Identify which cell holds the provided text, then report its [x, y] central coordinate. 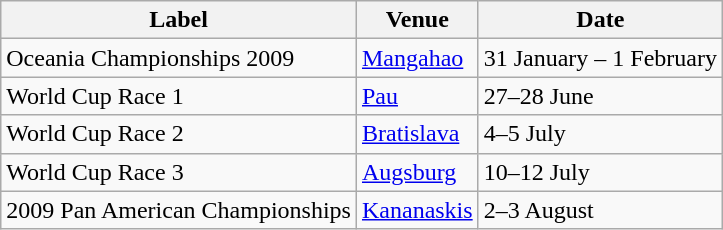
Oceania Championships 2009 [179, 58]
2–3 August [600, 210]
World Cup Race 1 [179, 96]
World Cup Race 2 [179, 134]
Venue [417, 20]
2009 Pan American Championships [179, 210]
27–28 June [600, 96]
Date [600, 20]
Label [179, 20]
Bratislava [417, 134]
10–12 July [600, 172]
4–5 July [600, 134]
31 January – 1 February [600, 58]
World Cup Race 3 [179, 172]
Pau [417, 96]
Mangahao [417, 58]
Kananaskis [417, 210]
Augsburg [417, 172]
